Identify which cell holds the provided text, then report its [x, y] central coordinate. 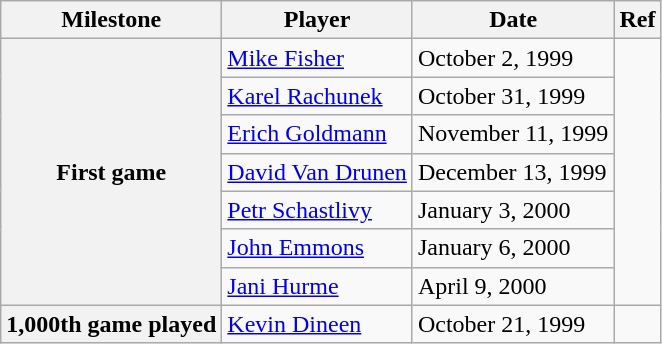
October 21, 1999 [512, 324]
Kevin Dineen [318, 324]
January 6, 2000 [512, 248]
December 13, 1999 [512, 172]
Karel Rachunek [318, 96]
April 9, 2000 [512, 286]
Milestone [112, 20]
October 31, 1999 [512, 96]
1,000th game played [112, 324]
Petr Schastlivy [318, 210]
Player [318, 20]
October 2, 1999 [512, 58]
John Emmons [318, 248]
November 11, 1999 [512, 134]
Erich Goldmann [318, 134]
First game [112, 172]
Date [512, 20]
Mike Fisher [318, 58]
David Van Drunen [318, 172]
Ref [638, 20]
Jani Hurme [318, 286]
January 3, 2000 [512, 210]
